Identify which cell holds the provided text, then report its [x, y] central coordinate. 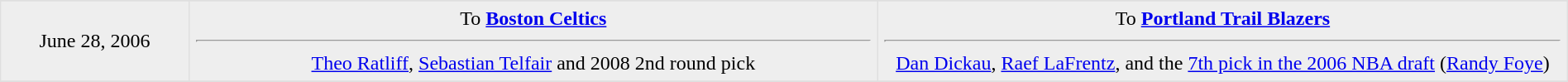
June 28, 2006 [94, 41]
To Portland Trail Blazers Dan Dickau, Raef LaFrentz, and the 7th pick in the 2006 NBA draft (Randy Foye) [1223, 41]
To Boston Celtics Theo Ratliff, Sebastian Telfair and 2008 2nd round pick [533, 41]
